Output the (x, y) coordinate of the center of the cell containing the given text.  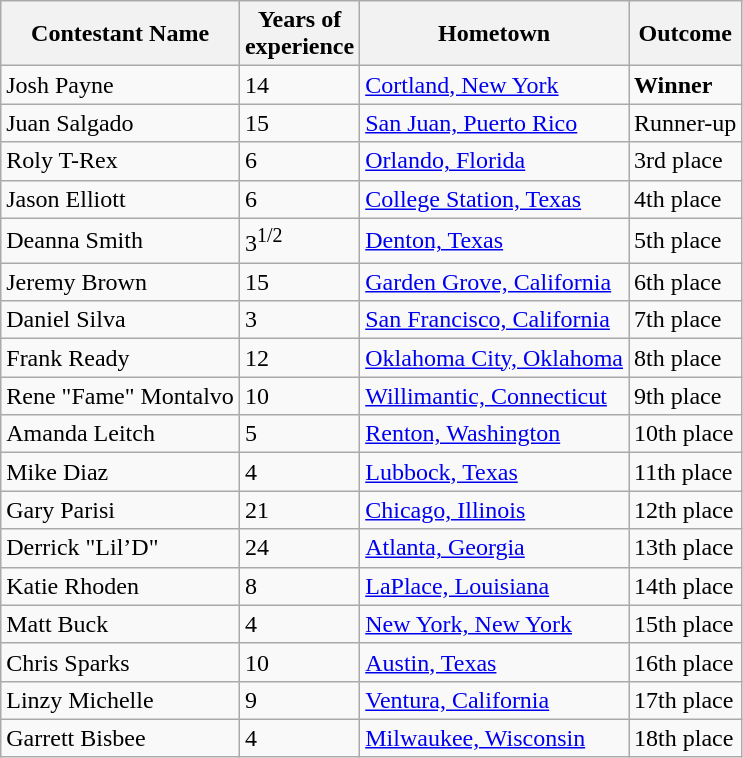
Gary Parisi (120, 510)
Jason Elliott (120, 199)
New York, New York (494, 624)
Juan Salgado (120, 123)
Lubbock, Texas (494, 472)
Roly T-Rex (120, 161)
Matt Buck (120, 624)
Years ofexperience (299, 34)
7th place (686, 320)
Jeremy Brown (120, 282)
Outcome (686, 34)
Rene "Fame" Montalvo (120, 396)
Chris Sparks (120, 662)
4th place (686, 199)
Deanna Smith (120, 240)
San Francisco, California (494, 320)
Amanda Leitch (120, 434)
Atlanta, Georgia (494, 548)
11th place (686, 472)
14 (299, 85)
Hometown (494, 34)
Oklahoma City, Oklahoma (494, 358)
24 (299, 548)
3 (299, 320)
Cortland, New York (494, 85)
Frank Ready (120, 358)
13th place (686, 548)
Milwaukee, Wisconsin (494, 738)
17th place (686, 700)
12 (299, 358)
14th place (686, 586)
12th place (686, 510)
18th place (686, 738)
LaPlace, Louisiana (494, 586)
21 (299, 510)
31/2 (299, 240)
Mike Diaz (120, 472)
Ventura, California (494, 700)
Orlando, Florida (494, 161)
Chicago, Illinois (494, 510)
Josh Payne (120, 85)
15th place (686, 624)
Linzy Michelle (120, 700)
Garrett Bisbee (120, 738)
Renton, Washington (494, 434)
Daniel Silva (120, 320)
San Juan, Puerto Rico (494, 123)
Denton, Texas (494, 240)
Austin, Texas (494, 662)
10th place (686, 434)
8th place (686, 358)
Derrick "Lil’D" (120, 548)
9 (299, 700)
5 (299, 434)
College Station, Texas (494, 199)
Winner (686, 85)
Willimantic, Connecticut (494, 396)
16th place (686, 662)
Contestant Name (120, 34)
8 (299, 586)
Runner-up (686, 123)
6th place (686, 282)
Katie Rhoden (120, 586)
Garden Grove, California (494, 282)
5th place (686, 240)
3rd place (686, 161)
9th place (686, 396)
